Return [x, y] of the center of cell containing provided text 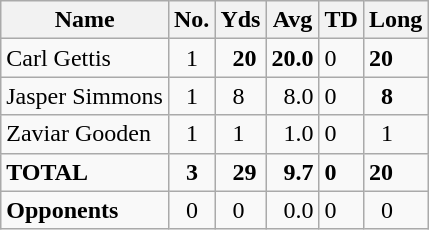
Zaviar Gooden [85, 134]
20.0 [292, 58]
Long [395, 20]
Opponents [85, 210]
Name [85, 20]
Jasper Simmons [85, 96]
TD [341, 20]
29 [240, 172]
No. [191, 20]
8.0 [292, 96]
9.7 [292, 172]
0.0 [292, 210]
Yds [240, 20]
TOTAL [85, 172]
Avg [292, 20]
1.0 [292, 134]
Carl Gettis [85, 58]
3 [191, 172]
